Pinpoint the cell where the given text exists, returning its [x, y] midpoint coordinate. 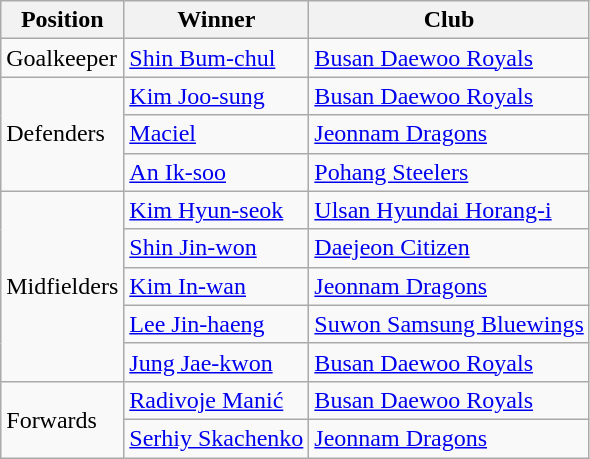
Midfielders [62, 286]
Serhiy Skachenko [216, 438]
Radivoje Manić [216, 400]
Suwon Samsung Bluewings [449, 324]
Kim Joo-sung [216, 96]
Maciel [216, 134]
Defenders [62, 134]
Winner [216, 20]
Jung Jae-kwon [216, 362]
Kim In-wan [216, 286]
Shin Jin-won [216, 248]
Lee Jin-haeng [216, 324]
Pohang Steelers [449, 172]
Ulsan Hyundai Horang-i [449, 210]
Goalkeeper [62, 58]
Forwards [62, 419]
Daejeon Citizen [449, 248]
Club [449, 20]
Shin Bum-chul [216, 58]
Kim Hyun-seok [216, 210]
Position [62, 20]
An Ik-soo [216, 172]
